Return the [x, y] coordinate for the center point of the cell that contains the specified text.  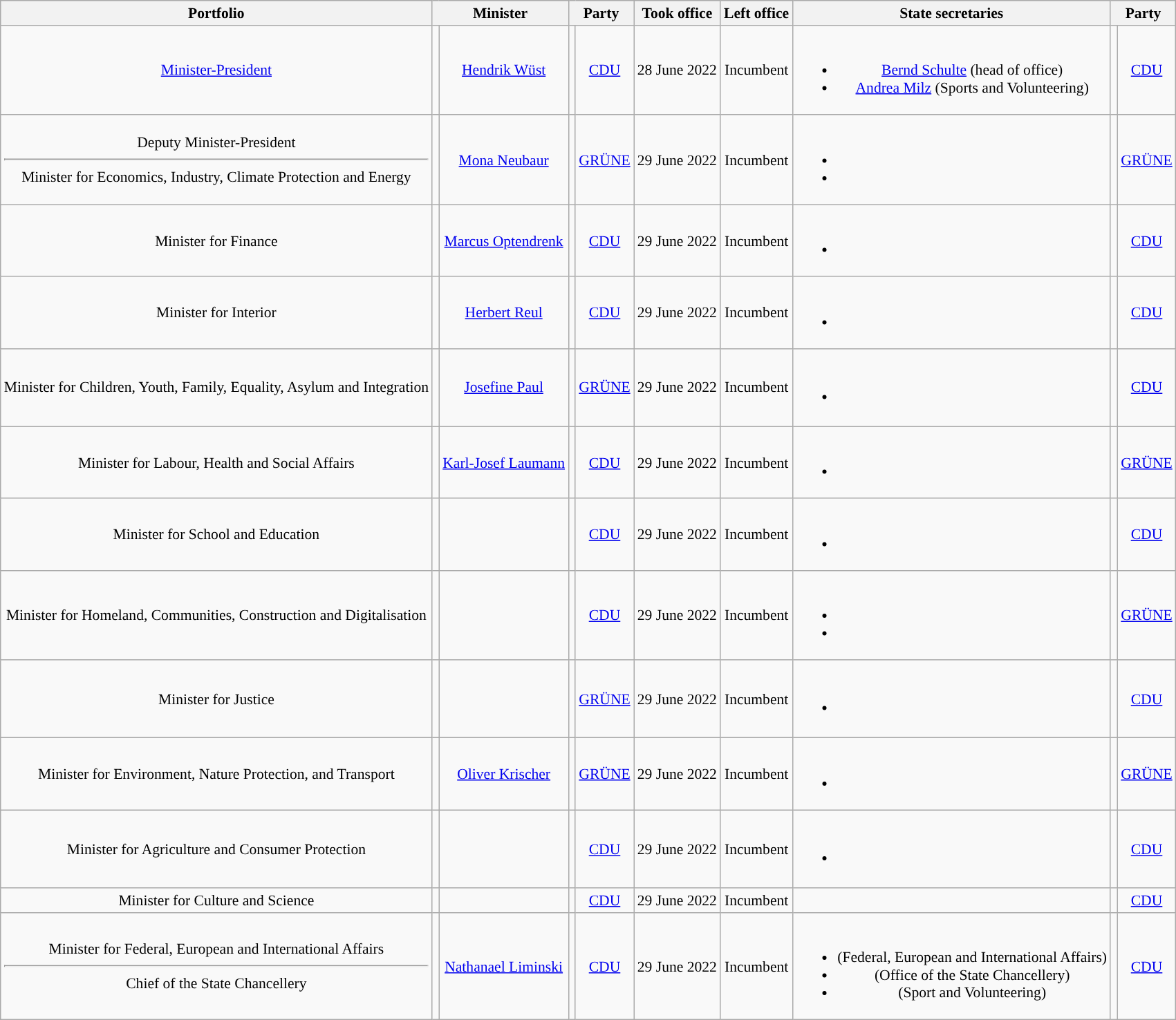
Herbert Reul [503, 313]
Minister for Justice [216, 699]
Nathanael Liminski [503, 966]
Marcus Optendrenk [503, 240]
Minister for Interior [216, 313]
Took office [678, 13]
Minister-President [216, 70]
Oliver Krischer [503, 774]
Minister for Finance [216, 240]
Minister for Children, Youth, Family, Equality, Asylum and Integration [216, 388]
Minister for Federal, European and International AffairsChief of the State Chancellery [216, 966]
Deputy Minister-PresidentMinister for Economics, Industry, Climate Protection and Energy [216, 160]
Josefine Paul [503, 388]
Minister for Labour, Health and Social Affairs [216, 462]
Minister for Culture and Science [216, 900]
28 June 2022 [678, 70]
Left office [756, 13]
Minister for Agriculture and Consumer Protection [216, 849]
Minister for Homeland, Communities, Construction and Digitalisation [216, 616]
Bernd Schulte (head of office)Andrea Milz (Sports and Volunteering) [951, 70]
Karl-Josef Laumann [503, 462]
Portfolio [216, 13]
Mona Neubaur [503, 160]
Minister for School and Education [216, 535]
Minister for Environment, Nature Protection, and Transport [216, 774]
Minister [501, 13]
State secretaries [951, 13]
Hendrik Wüst [503, 70]
(Federal, European and International Affairs) (Office of the State Chancellery) (Sport and Volunteering) [951, 966]
